Output the [x, y] coordinate of the center of the cell containing the given text.  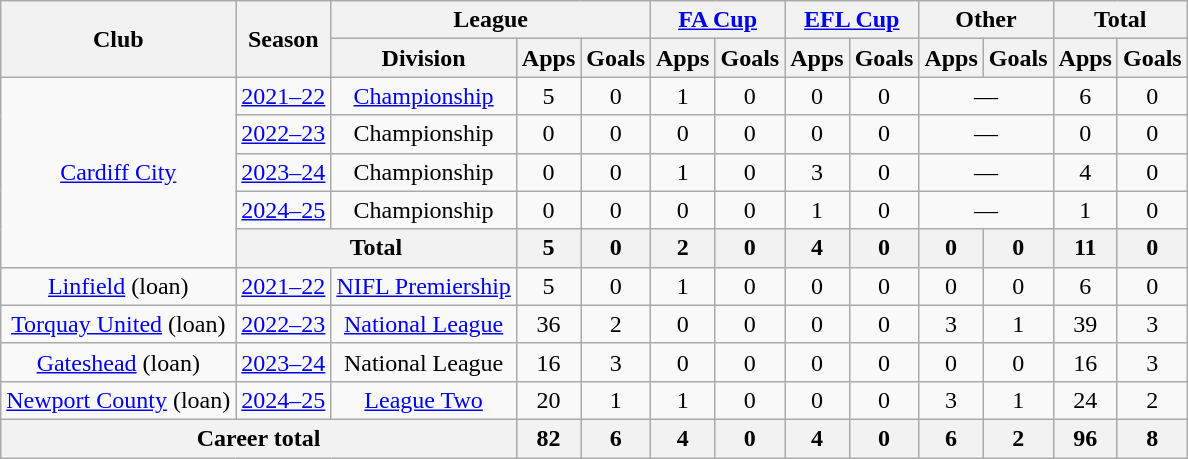
Newport County (loan) [118, 400]
20 [548, 400]
Torquay United (loan) [118, 324]
EFL Cup [852, 20]
Cardiff City [118, 172]
8 [1152, 438]
Division [424, 58]
24 [1085, 400]
FA Cup [718, 20]
36 [548, 324]
96 [1085, 438]
82 [548, 438]
Career total [259, 438]
Linfield (loan) [118, 286]
39 [1085, 324]
Other [986, 20]
Club [118, 39]
11 [1085, 248]
Season [284, 39]
Gateshead (loan) [118, 362]
League [491, 20]
League Two [424, 400]
NIFL Premiership [424, 286]
